Return the (X, Y) coordinate for the center point of the cell that contains the specified text.  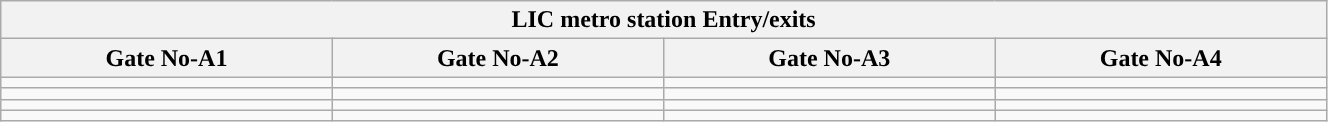
Gate No-A2 (498, 58)
Gate No-A4 (1160, 58)
LIC metro station Entry/exits (664, 20)
Gate No-A1 (166, 58)
Gate No-A3 (830, 58)
